Pinpoint the cell where the given text exists, returning its [x, y] midpoint coordinate. 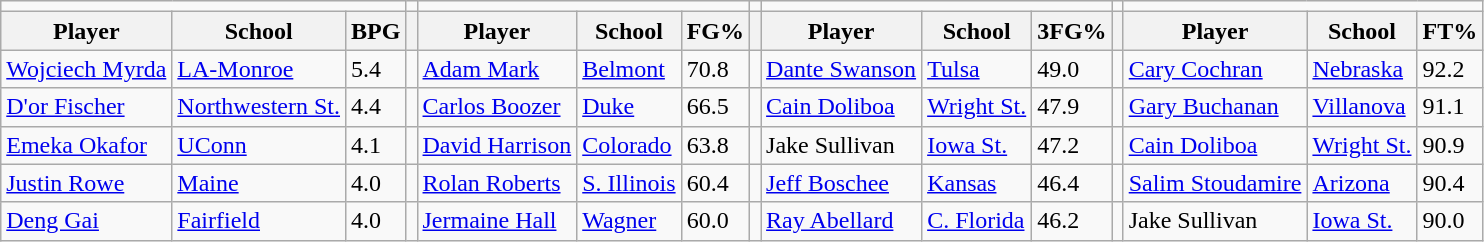
49.0 [1072, 69]
4.1 [376, 145]
Wojciech Myrda [86, 69]
47.2 [1072, 145]
Arizona [1362, 183]
D'or Fischer [86, 107]
David Harrison [497, 145]
Belmont [629, 69]
Justin Rowe [86, 183]
47.9 [1072, 107]
Villanova [1362, 107]
UConn [259, 145]
4.4 [376, 107]
FG% [715, 31]
Deng Gai [86, 221]
Carlos Boozer [497, 107]
70.8 [715, 69]
90.4 [1450, 183]
46.4 [1072, 183]
Duke [629, 107]
60.4 [715, 183]
LA-Monroe [259, 69]
60.0 [715, 221]
46.2 [1072, 221]
Rolan Roberts [497, 183]
Northwestern St. [259, 107]
Jermaine Hall [497, 221]
Ray Abellard [842, 221]
Wagner [629, 221]
BPG [376, 31]
Cary Cochran [1215, 69]
92.2 [1450, 69]
Maine [259, 183]
Gary Buchanan [1215, 107]
Salim Stoudamire [1215, 183]
3FG% [1072, 31]
C. Florida [977, 221]
Tulsa [977, 69]
63.8 [715, 145]
90.0 [1450, 221]
66.5 [715, 107]
Adam Mark [497, 69]
Jeff Boschee [842, 183]
Colorado [629, 145]
5.4 [376, 69]
S. Illinois [629, 183]
Fairfield [259, 221]
Emeka Okafor [86, 145]
90.9 [1450, 145]
Nebraska [1362, 69]
FT% [1450, 31]
Kansas [977, 183]
91.1 [1450, 107]
Dante Swanson [842, 69]
